Locate the cell with the specified text and output its (X, Y) center coordinate. 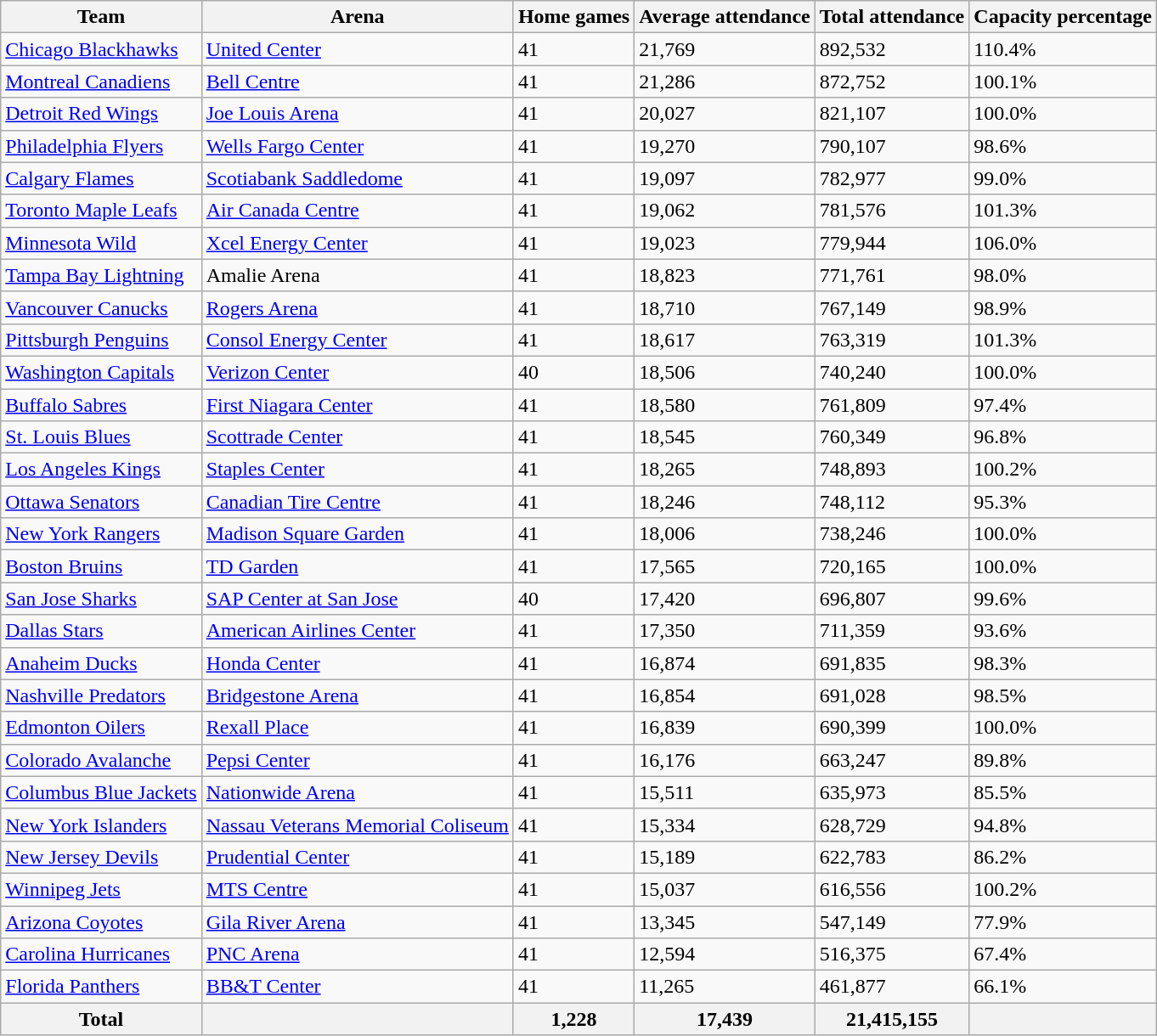
516,375 (892, 954)
Detroit Red Wings (101, 114)
18,823 (725, 275)
San Jose Sharks (101, 599)
Philadelphia Flyers (101, 146)
19,270 (725, 146)
17,420 (725, 599)
TD Garden (357, 566)
Consol Energy Center (357, 340)
Total attendance (892, 17)
Toronto Maple Leafs (101, 211)
18,246 (725, 502)
15,334 (725, 825)
Dallas Stars (101, 631)
Buffalo Sabres (101, 405)
MTS Centre (357, 889)
Chicago Blackhawks (101, 49)
Winnipeg Jets (101, 889)
Air Canada Centre (357, 211)
16,176 (725, 760)
20,027 (725, 114)
11,265 (725, 987)
98.5% (1064, 695)
628,729 (892, 825)
738,246 (892, 534)
Nashville Predators (101, 695)
Prudential Center (357, 857)
Vancouver Canucks (101, 307)
616,556 (892, 889)
New York Rangers (101, 534)
98.9% (1064, 307)
691,028 (892, 695)
18,265 (725, 470)
100.1% (1064, 82)
18,006 (725, 534)
First Niagara Center (357, 405)
86.2% (1064, 857)
Gila River Arena (357, 921)
1,228 (573, 1019)
748,893 (892, 470)
17,565 (725, 566)
Capacity percentage (1064, 17)
Florida Panthers (101, 987)
97.4% (1064, 405)
Total (101, 1019)
99.6% (1064, 599)
95.3% (1064, 502)
635,973 (892, 792)
Los Angeles Kings (101, 470)
691,835 (892, 663)
Honda Center (357, 663)
696,807 (892, 599)
Staples Center (357, 470)
19,097 (725, 178)
18,545 (725, 437)
Canadian Tire Centre (357, 502)
110.4% (1064, 49)
Calgary Flames (101, 178)
98.6% (1064, 146)
17,439 (725, 1019)
Carolina Hurricanes (101, 954)
711,359 (892, 631)
Montreal Canadiens (101, 82)
12,594 (725, 954)
872,752 (892, 82)
Scottrade Center (357, 437)
Arizona Coyotes (101, 921)
PNC Arena (357, 954)
15,189 (725, 857)
Boston Bruins (101, 566)
748,112 (892, 502)
763,319 (892, 340)
67.4% (1064, 954)
Verizon Center (357, 372)
Xcel Energy Center (357, 243)
622,783 (892, 857)
66.1% (1064, 987)
18,617 (725, 340)
St. Louis Blues (101, 437)
Nassau Veterans Memorial Coliseum (357, 825)
Tampa Bay Lightning (101, 275)
American Airlines Center (357, 631)
Rexall Place (357, 728)
19,023 (725, 243)
Ottawa Senators (101, 502)
16,874 (725, 663)
New York Islanders (101, 825)
Wells Fargo Center (357, 146)
Average attendance (725, 17)
99.0% (1064, 178)
Joe Louis Arena (357, 114)
Scotiabank Saddledome (357, 178)
Rogers Arena (357, 307)
98.3% (1064, 663)
89.8% (1064, 760)
18,506 (725, 372)
Home games (573, 17)
18,710 (725, 307)
781,576 (892, 211)
77.9% (1064, 921)
16,854 (725, 695)
Nationwide Arena (357, 792)
Edmonton Oilers (101, 728)
United Center (357, 49)
782,977 (892, 178)
Madison Square Garden (357, 534)
740,240 (892, 372)
98.0% (1064, 275)
96.8% (1064, 437)
Colorado Avalanche (101, 760)
94.8% (1064, 825)
Bell Centre (357, 82)
15,037 (725, 889)
16,839 (725, 728)
771,761 (892, 275)
21,415,155 (892, 1019)
Minnesota Wild (101, 243)
18,580 (725, 405)
663,247 (892, 760)
Arena (357, 17)
17,350 (725, 631)
790,107 (892, 146)
Pepsi Center (357, 760)
Team (101, 17)
767,149 (892, 307)
19,062 (725, 211)
Washington Capitals (101, 372)
461,877 (892, 987)
15,511 (725, 792)
760,349 (892, 437)
Bridgestone Arena (357, 695)
892,532 (892, 49)
SAP Center at San Jose (357, 599)
13,345 (725, 921)
779,944 (892, 243)
21,769 (725, 49)
821,107 (892, 114)
761,809 (892, 405)
Columbus Blue Jackets (101, 792)
106.0% (1064, 243)
BB&T Center (357, 987)
21,286 (725, 82)
New Jersey Devils (101, 857)
85.5% (1064, 792)
Anaheim Ducks (101, 663)
547,149 (892, 921)
690,399 (892, 728)
720,165 (892, 566)
Amalie Arena (357, 275)
93.6% (1064, 631)
Pittsburgh Penguins (101, 340)
